Pinpoint the cell where the given text exists, returning its [X, Y] midpoint coordinate. 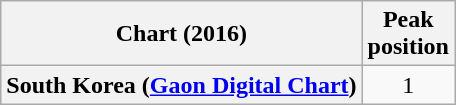
Chart (2016) [182, 34]
Peakposition [408, 34]
South Korea (Gaon Digital Chart) [182, 85]
1 [408, 85]
